For the text-containing cell, return its midpoint in (X, Y) coordinate format. 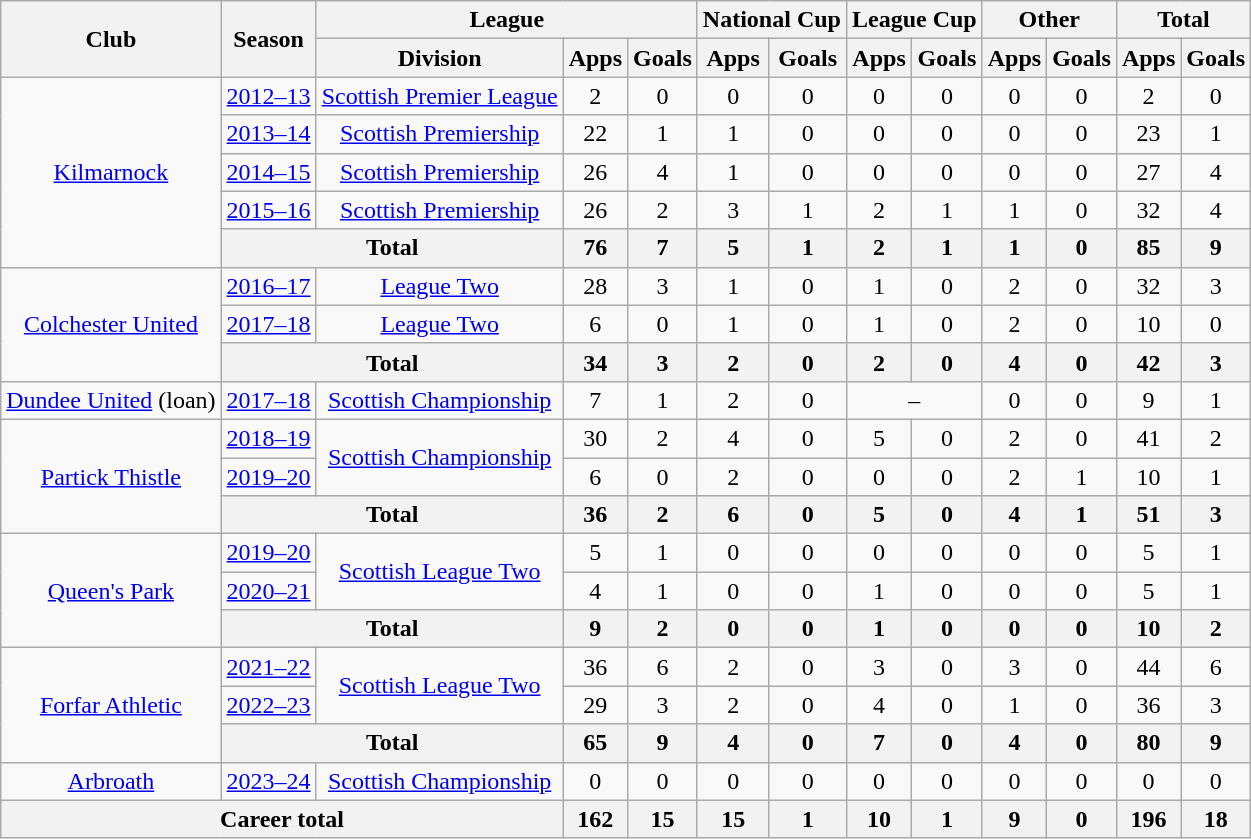
42 (1148, 362)
30 (595, 438)
2018–19 (268, 438)
80 (1148, 743)
Season (268, 39)
51 (1148, 515)
2023–24 (268, 781)
2014–15 (268, 172)
Arbroath (111, 781)
Club (111, 39)
Partick Thistle (111, 476)
76 (595, 248)
41 (1148, 438)
162 (595, 819)
2013–14 (268, 134)
Kilmarnock (111, 172)
2021–22 (268, 667)
Forfar Athletic (111, 705)
Dundee United (loan) (111, 400)
28 (595, 286)
65 (595, 743)
– (914, 400)
2015–16 (268, 210)
23 (1148, 134)
National Cup (772, 20)
League Cup (914, 20)
Career total (282, 819)
Scottish Premier League (440, 96)
22 (595, 134)
Division (440, 58)
Queen's Park (111, 591)
2020–21 (268, 591)
44 (1148, 667)
27 (1148, 172)
2022–23 (268, 705)
18 (1216, 819)
2012–13 (268, 96)
85 (1148, 248)
Colchester United (111, 324)
196 (1148, 819)
League (506, 20)
29 (595, 705)
34 (595, 362)
Other (1049, 20)
2016–17 (268, 286)
